Find where the given text appears and provide that cell's center as [X, Y] coordinate. 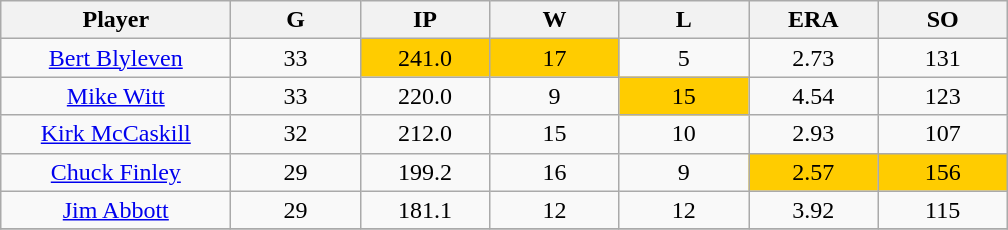
Chuck Finley [116, 172]
107 [942, 134]
5 [684, 58]
SO [942, 20]
Jim Abbott [116, 210]
W [554, 20]
4.54 [814, 96]
123 [942, 96]
ERA [814, 20]
32 [296, 134]
IP [424, 20]
2.73 [814, 58]
Player [116, 20]
220.0 [424, 96]
241.0 [424, 58]
G [296, 20]
212.0 [424, 134]
2.57 [814, 172]
10 [684, 134]
Bert Blyleven [116, 58]
115 [942, 210]
16 [554, 172]
181.1 [424, 210]
3.92 [814, 210]
131 [942, 58]
199.2 [424, 172]
Kirk McCaskill [116, 134]
156 [942, 172]
2.93 [814, 134]
L [684, 20]
Mike Witt [116, 96]
17 [554, 58]
